Pinpoint the cell where the given text exists, returning its [X, Y] midpoint coordinate. 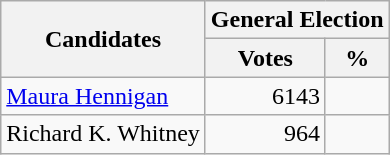
Richard K. Whitney [104, 134]
Maura Hennigan [104, 96]
Candidates [104, 39]
6143 [265, 96]
% [357, 58]
964 [265, 134]
General Election [297, 20]
Votes [265, 58]
